Output the [x, y] coordinate of the center of the cell containing the given text.  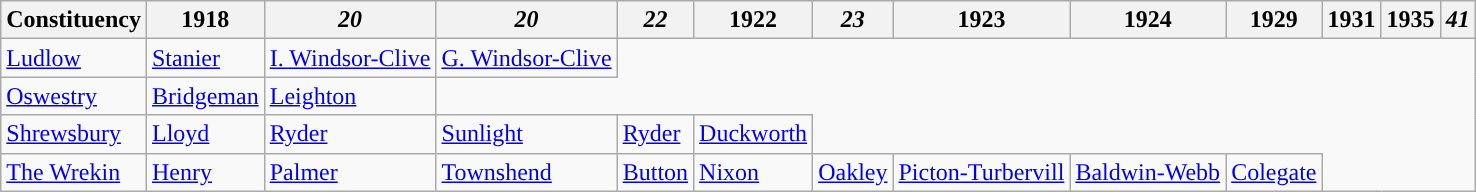
Stanier [205, 58]
Leighton [350, 96]
Palmer [350, 172]
23 [853, 20]
1923 [982, 20]
1922 [754, 20]
Oakley [853, 172]
I. Windsor-Clive [350, 58]
Henry [205, 172]
1924 [1148, 20]
Sunlight [526, 134]
1929 [1274, 20]
Baldwin-Webb [1148, 172]
Lloyd [205, 134]
The Wrekin [74, 172]
1931 [1352, 20]
Picton-Turbervill [982, 172]
22 [655, 20]
G. Windsor-Clive [526, 58]
Ludlow [74, 58]
Button [655, 172]
Colegate [1274, 172]
Bridgeman [205, 96]
1918 [205, 20]
Nixon [754, 172]
Oswestry [74, 96]
1935 [1410, 20]
Shrewsbury [74, 134]
Townshend [526, 172]
41 [1458, 20]
Constituency [74, 20]
Duckworth [754, 134]
